For the text-containing cell, return its midpoint in (x, y) coordinate format. 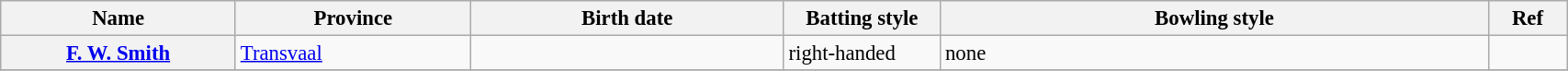
none (1214, 53)
Ref (1527, 18)
Transvaal (353, 53)
F. W. Smith (118, 53)
right-handed (862, 53)
Province (353, 18)
Batting style (862, 18)
Bowling style (1214, 18)
Birth date (626, 18)
Name (118, 18)
